Extract the (X, Y) coordinate from the center of the cell holding the provided text.  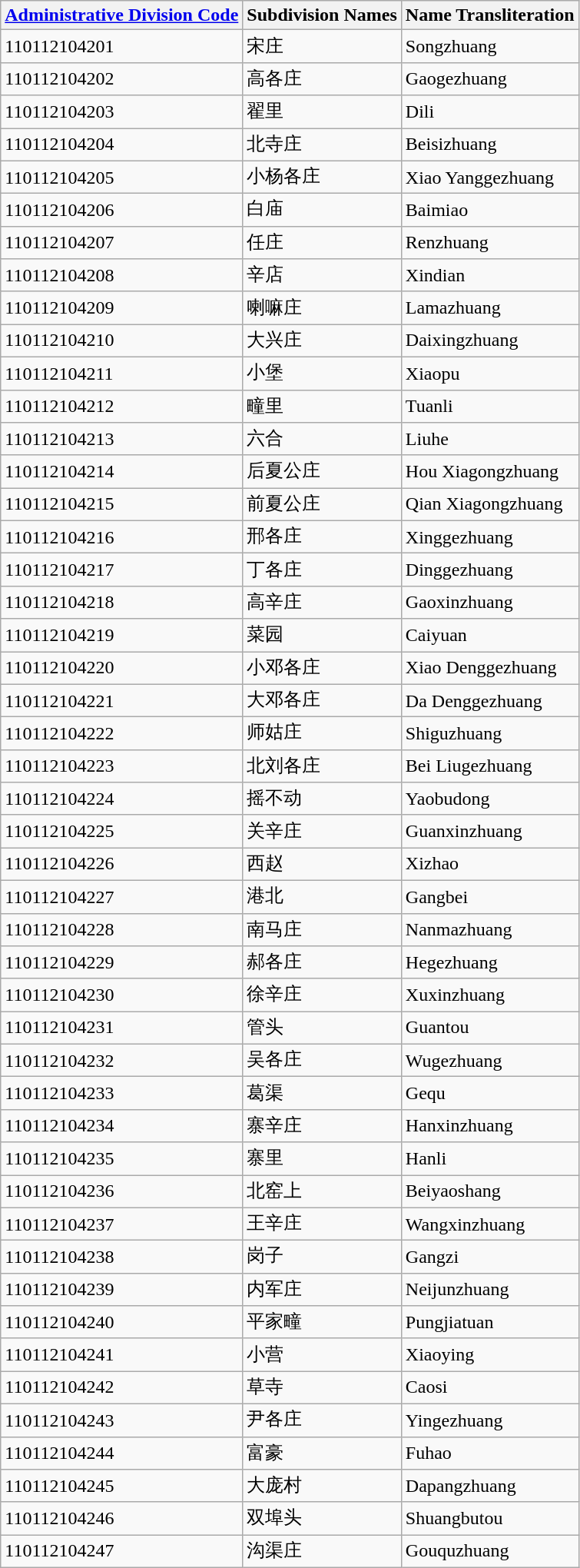
Wugezhuang (490, 1061)
Songzhuang (490, 46)
Hanxinzhuang (490, 1125)
110112104210 (121, 341)
Yingezhuang (490, 1420)
Fuhao (490, 1453)
管头 (322, 1028)
110112104237 (121, 1224)
110112104234 (121, 1125)
徐辛庄 (322, 995)
喇嘛庄 (322, 307)
Gouquzhuang (490, 1551)
Xindian (490, 275)
小营 (322, 1354)
Dinggezhuang (490, 570)
小邓各庄 (322, 669)
110112104218 (121, 603)
双埠头 (322, 1519)
小堡 (322, 374)
110112104204 (121, 145)
六合 (322, 440)
Beisizhuang (490, 145)
Xiao Denggezhuang (490, 669)
Da Denggezhuang (490, 701)
Gaogezhuang (490, 78)
白庙 (322, 211)
Qian Xiagongzhuang (490, 504)
任庄 (322, 243)
110112104224 (121, 799)
110112104242 (121, 1388)
高各庄 (322, 78)
110112104202 (121, 78)
小杨各庄 (322, 177)
Shiguzhuang (490, 733)
Pungjiatuan (490, 1322)
师姑庄 (322, 733)
Xizhao (490, 864)
大庞村 (322, 1487)
葛渠 (322, 1093)
前夏公庄 (322, 504)
110112104244 (121, 1453)
关辛庄 (322, 832)
110112104207 (121, 243)
Hanli (490, 1159)
Baimiao (490, 211)
尹各庄 (322, 1420)
110112104245 (121, 1487)
Neijunzhuang (490, 1290)
110112104243 (121, 1420)
Dili (490, 112)
110112104229 (121, 962)
Xiaoying (490, 1354)
菜园 (322, 635)
110112104236 (121, 1191)
110112104211 (121, 374)
Renzhuang (490, 243)
富豪 (322, 1453)
Xiaopu (490, 374)
110112104203 (121, 112)
110112104217 (121, 570)
草寺 (322, 1388)
Subdivision Names (322, 15)
110112104240 (121, 1322)
Hou Xiagongzhuang (490, 472)
北窑上 (322, 1191)
Guanxinzhuang (490, 832)
大邓各庄 (322, 701)
Bei Liugezhuang (490, 766)
宋庄 (322, 46)
南马庄 (322, 930)
110112104201 (121, 46)
Nanmazhuang (490, 930)
110112104205 (121, 177)
Gequ (490, 1093)
110112104238 (121, 1257)
港北 (322, 896)
Hegezhuang (490, 962)
Tuanli (490, 406)
Daixingzhuang (490, 341)
摇不动 (322, 799)
寨里 (322, 1159)
岗子 (322, 1257)
110112104221 (121, 701)
疃里 (322, 406)
110112104231 (121, 1028)
Xiao Yanggezhuang (490, 177)
110112104227 (121, 896)
Dapangzhuang (490, 1487)
郝各庄 (322, 962)
北刘各庄 (322, 766)
110112104225 (121, 832)
110112104222 (121, 733)
后夏公庄 (322, 472)
吴各庄 (322, 1061)
大兴庄 (322, 341)
110112104223 (121, 766)
110112104228 (121, 930)
沟渠庄 (322, 1551)
110112104220 (121, 669)
丁各庄 (322, 570)
110112104232 (121, 1061)
110112104235 (121, 1159)
110112104212 (121, 406)
邢各庄 (322, 537)
Guantou (490, 1028)
110112104226 (121, 864)
辛店 (322, 275)
Wangxinzhuang (490, 1224)
110112104213 (121, 440)
西赵 (322, 864)
110112104216 (121, 537)
翟里 (322, 112)
高辛庄 (322, 603)
110112104246 (121, 1519)
110112104219 (121, 635)
Gaoxinzhuang (490, 603)
Xuxinzhuang (490, 995)
王辛庄 (322, 1224)
寨辛庄 (322, 1125)
Administrative Division Code (121, 15)
Yaobudong (490, 799)
110112104215 (121, 504)
110112104247 (121, 1551)
Xinggezhuang (490, 537)
110112104233 (121, 1093)
110112104214 (121, 472)
Beiyaoshang (490, 1191)
Name Transliteration (490, 15)
内军庄 (322, 1290)
Caosi (490, 1388)
110112104239 (121, 1290)
110112104206 (121, 211)
Shuangbutou (490, 1519)
110112104208 (121, 275)
110112104230 (121, 995)
Gangbei (490, 896)
Liuhe (490, 440)
110112104209 (121, 307)
北寺庄 (322, 145)
Gangzi (490, 1257)
Caiyuan (490, 635)
平家疃 (322, 1322)
110112104241 (121, 1354)
Lamazhuang (490, 307)
